Return [x, y] of the center of cell containing provided text 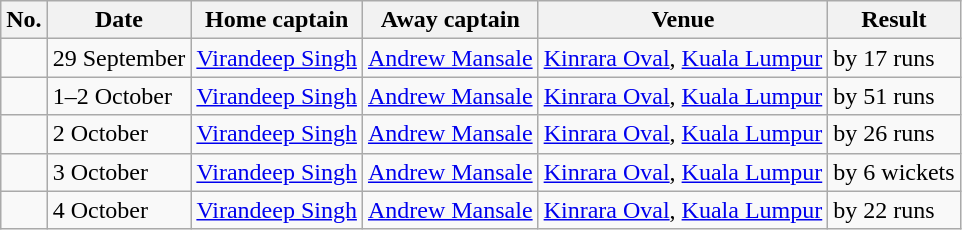
1–2 October [119, 96]
Venue [683, 20]
by 17 runs [894, 58]
4 October [119, 210]
2 October [119, 134]
by 26 runs [894, 134]
Home captain [277, 20]
3 October [119, 172]
by 51 runs [894, 96]
Result [894, 20]
by 6 wickets [894, 172]
No. [24, 20]
by 22 runs [894, 210]
Away captain [450, 20]
29 September [119, 58]
Date [119, 20]
